From the cell containing the given text, extract its center point as (X, Y) coordinate. 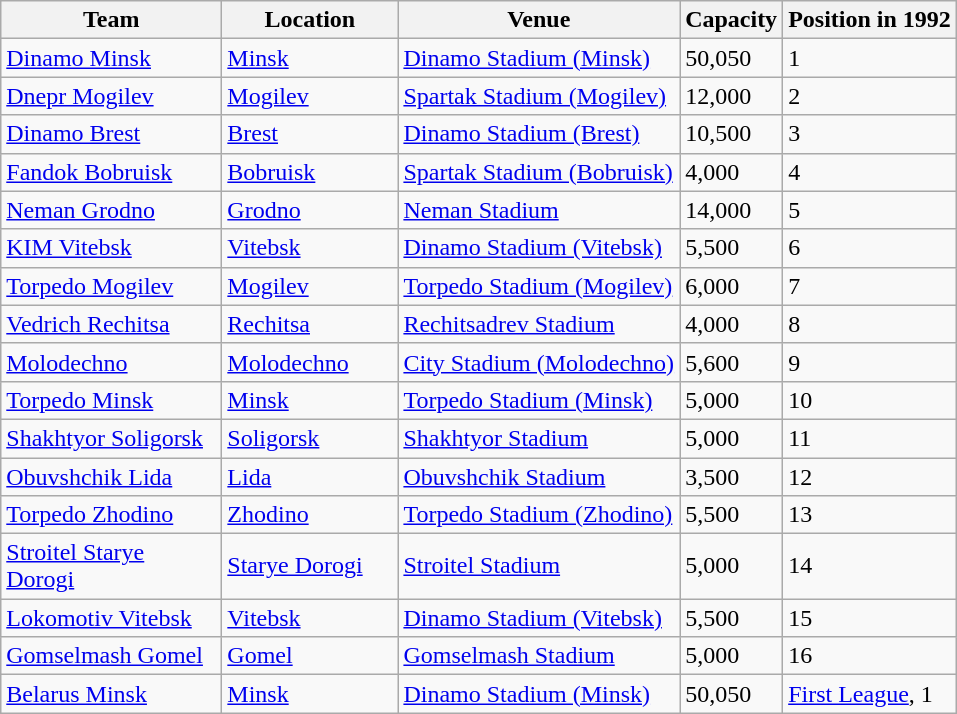
Dinamo Minsk (112, 58)
Lida (310, 477)
Torpedo Zhodino (112, 515)
Lokomotiv Vitebsk (112, 618)
Rechitsa (310, 324)
Gomselmash Gomel (112, 656)
Dnepr Mogilev (112, 96)
Dinamo Brest (112, 134)
Torpedo Minsk (112, 400)
10 (870, 400)
11 (870, 438)
City Stadium (Molodechno) (539, 362)
Fandok Bobruisk (112, 172)
Venue (539, 20)
6 (870, 248)
14 (870, 566)
Neman Stadium (539, 210)
Obuvshchik Lida (112, 477)
Brest (310, 134)
Gomel (310, 656)
Torpedo Stadium (Mogilev) (539, 286)
Shakhtyor Stadium (539, 438)
2 (870, 96)
Spartak Stadium (Mogilev) (539, 96)
9 (870, 362)
6,000 (732, 286)
Torpedo Stadium (Zhodino) (539, 515)
5 (870, 210)
Stroitel Starye Dorogi (112, 566)
12 (870, 477)
Stroitel Stadium (539, 566)
Obuvshchik Stadium (539, 477)
3 (870, 134)
Position in 1992 (870, 20)
Neman Grodno (112, 210)
3,500 (732, 477)
Team (112, 20)
13 (870, 515)
Grodno (310, 210)
Capacity (732, 20)
Shakhtyor Soligorsk (112, 438)
Spartak Stadium (Bobruisk) (539, 172)
7 (870, 286)
Dinamo Stadium (Brest) (539, 134)
12,000 (732, 96)
Zhodino (310, 515)
Bobruisk (310, 172)
4 (870, 172)
5,600 (732, 362)
10,500 (732, 134)
8 (870, 324)
15 (870, 618)
Torpedo Stadium (Minsk) (539, 400)
16 (870, 656)
Gomselmash Stadium (539, 656)
First League, 1 (870, 694)
14,000 (732, 210)
Vedrich Rechitsa (112, 324)
Starye Dorogi (310, 566)
Rechitsadrev Stadium (539, 324)
KIM Vitebsk (112, 248)
Soligorsk (310, 438)
Torpedo Mogilev (112, 286)
Location (310, 20)
1 (870, 58)
Belarus Minsk (112, 694)
